Identify which cell holds the provided text, then report its [X, Y] central coordinate. 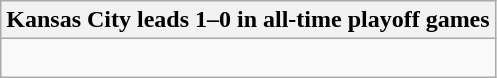
Kansas City leads 1–0 in all-time playoff games [248, 20]
